Search for the cell housing the specified text and yield its (X, Y) center coordinate. 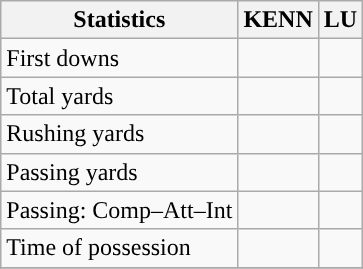
Rushing yards (120, 134)
KENN (278, 20)
Passing yards (120, 172)
Time of possession (120, 248)
Passing: Comp–Att–Int (120, 210)
Statistics (120, 20)
First downs (120, 58)
LU (340, 20)
Total yards (120, 96)
